For the text-containing cell, return its midpoint in [x, y] coordinate format. 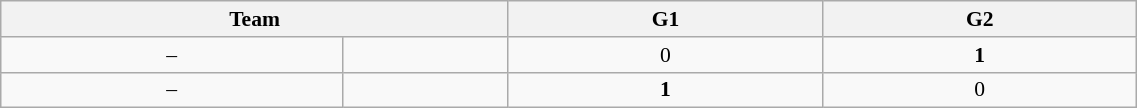
G1 [665, 19]
G2 [980, 19]
Team [255, 19]
